Detect which cell encompasses the target text, then output its [x, y] center coordinate. 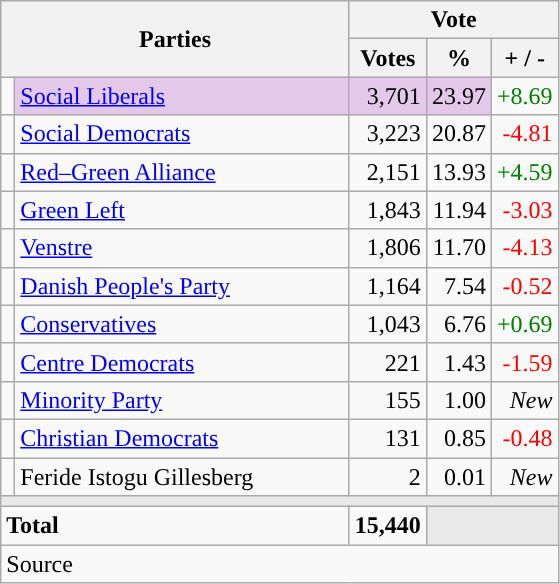
0.85 [458, 438]
1,806 [388, 248]
221 [388, 362]
11.70 [458, 248]
1.43 [458, 362]
+4.59 [524, 172]
155 [388, 400]
3,701 [388, 96]
Vote [454, 20]
Social Liberals [182, 96]
Parties [176, 39]
Christian Democrats [182, 438]
-3.03 [524, 210]
1.00 [458, 400]
Feride Istogu Gillesberg [182, 477]
11.94 [458, 210]
Green Left [182, 210]
Total [176, 526]
Venstre [182, 248]
+8.69 [524, 96]
7.54 [458, 286]
Source [280, 564]
20.87 [458, 134]
-1.59 [524, 362]
% [458, 58]
23.97 [458, 96]
1,164 [388, 286]
13.93 [458, 172]
Minority Party [182, 400]
15,440 [388, 526]
131 [388, 438]
3,223 [388, 134]
6.76 [458, 324]
2,151 [388, 172]
0.01 [458, 477]
2 [388, 477]
Centre Democrats [182, 362]
-0.52 [524, 286]
Danish People's Party [182, 286]
Conservatives [182, 324]
-4.81 [524, 134]
1,043 [388, 324]
1,843 [388, 210]
Red–Green Alliance [182, 172]
-0.48 [524, 438]
+ / - [524, 58]
Social Democrats [182, 134]
+0.69 [524, 324]
Votes [388, 58]
-4.13 [524, 248]
